Return (x, y) of the center of cell containing provided text 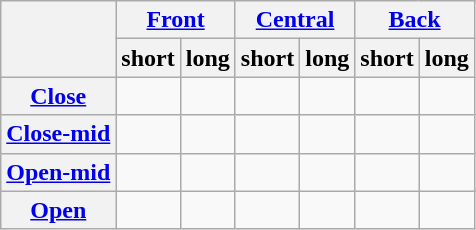
Open-mid (58, 172)
Close-mid (58, 134)
Central (294, 20)
Back (414, 20)
Open (58, 210)
Close (58, 96)
Front (176, 20)
